Search for the cell housing the specified text and yield its (x, y) center coordinate. 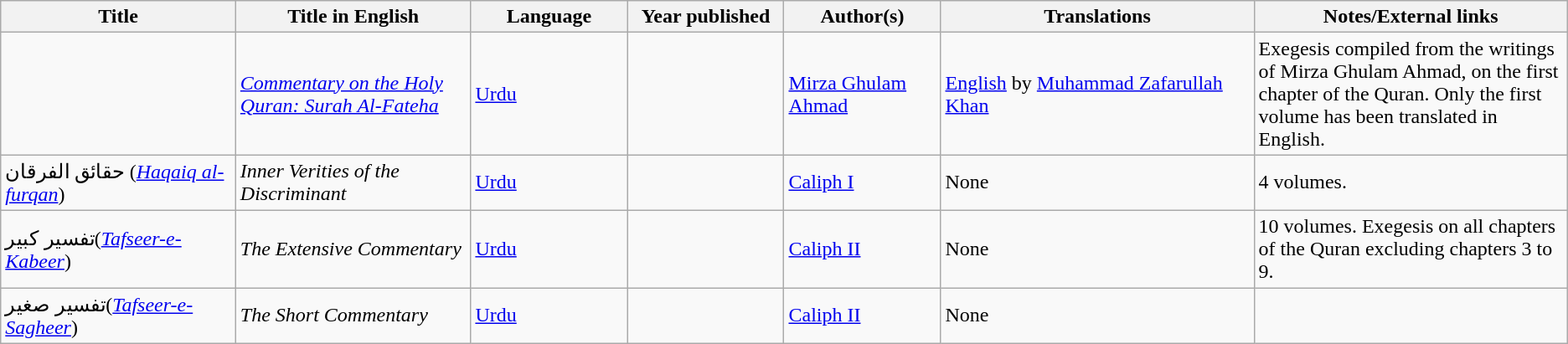
Inner Verities of the Discriminant (353, 182)
10 volumes. Exegesis on all chapters of the Quran excluding chapters 3 to 9. (1411, 249)
Language (549, 17)
Mirza Ghulam Ahmad (863, 94)
Author(s) (863, 17)
حقائق الفرقان (Haqaiq al-furqan) (119, 182)
تفسیر صغیر(Tafseer-e-Sagheer) (119, 316)
تفسير کبير(Tafseer-e-Kabeer) (119, 249)
Commentary on the Holy Quran: Surah Al-Fateha (353, 94)
Title in English (353, 17)
The Short Commentary (353, 316)
The Extensive Commentary (353, 249)
Exegesis compiled from the writings of Mirza Ghulam Ahmad, on the first chapter of the Quran. Only the first volume has been translated in English. (1411, 94)
Caliph I (863, 182)
4 volumes. (1411, 182)
Title (119, 17)
English by Muhammad Zafarullah Khan (1097, 94)
Translations (1097, 17)
Year published (705, 17)
Notes/External links (1411, 17)
